Identify which cell holds the provided text, then report its (x, y) central coordinate. 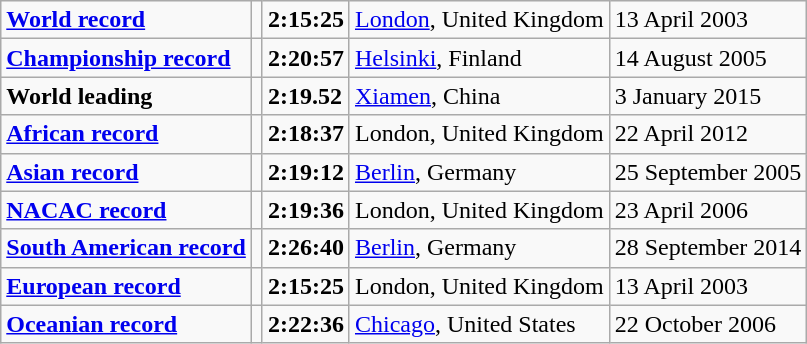
25 September 2005 (708, 172)
African record (126, 134)
14 August 2005 (708, 58)
3 January 2015 (708, 96)
Helsinki, Finland (479, 58)
Xiamen, China (479, 96)
2:19.52 (306, 96)
22 October 2006 (708, 324)
Chicago, United States (479, 324)
23 April 2006 (708, 210)
2:18:37 (306, 134)
Oceanian record (126, 324)
28 September 2014 (708, 248)
2:22:36 (306, 324)
2:20:57 (306, 58)
2:26:40 (306, 248)
2:19:12 (306, 172)
World record (126, 20)
2:19:36 (306, 210)
European record (126, 286)
South American record (126, 248)
NACAC record (126, 210)
Asian record (126, 172)
World leading (126, 96)
Championship record (126, 58)
22 April 2012 (708, 134)
